Return the [X, Y] coordinate for the center point of the cell that contains the specified text.  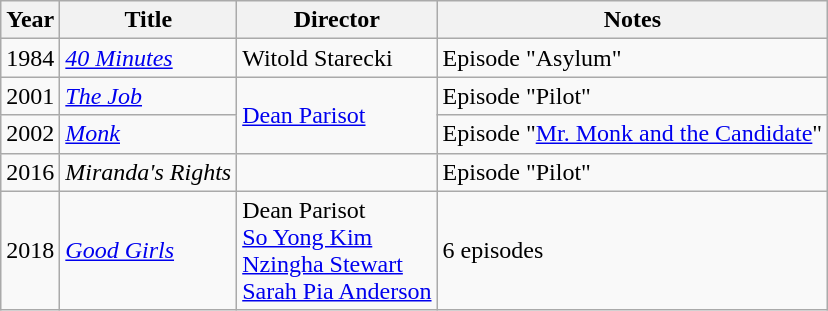
Dean ParisotSo Yong KimNzingha StewartSarah Pia Anderson [337, 250]
Notes [632, 20]
Director [337, 20]
Monk [148, 134]
2018 [30, 250]
1984 [30, 58]
6 episodes [632, 250]
40 Minutes [148, 58]
Title [148, 20]
Witold Starecki [337, 58]
The Job [148, 96]
2001 [30, 96]
Good Girls [148, 250]
Year [30, 20]
Episode "Asylum" [632, 58]
Episode "Mr. Monk and the Candidate" [632, 134]
2016 [30, 172]
2002 [30, 134]
Miranda's Rights [148, 172]
Dean Parisot [337, 115]
